Locate the cell with the specified text and output its (X, Y) center coordinate. 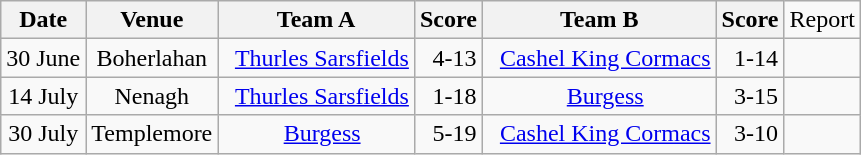
3-15 (750, 96)
Templemore (152, 134)
4-13 (448, 58)
Venue (152, 20)
Boherlahan (152, 58)
3-10 (750, 134)
Team B (599, 20)
1-14 (750, 58)
14 July (44, 96)
1-18 (448, 96)
Team A (316, 20)
Date (44, 20)
30 July (44, 134)
Report (822, 20)
5-19 (448, 134)
30 June (44, 58)
Nenagh (152, 96)
